Return the (x, y) coordinate for the center point of the cell that contains the specified text.  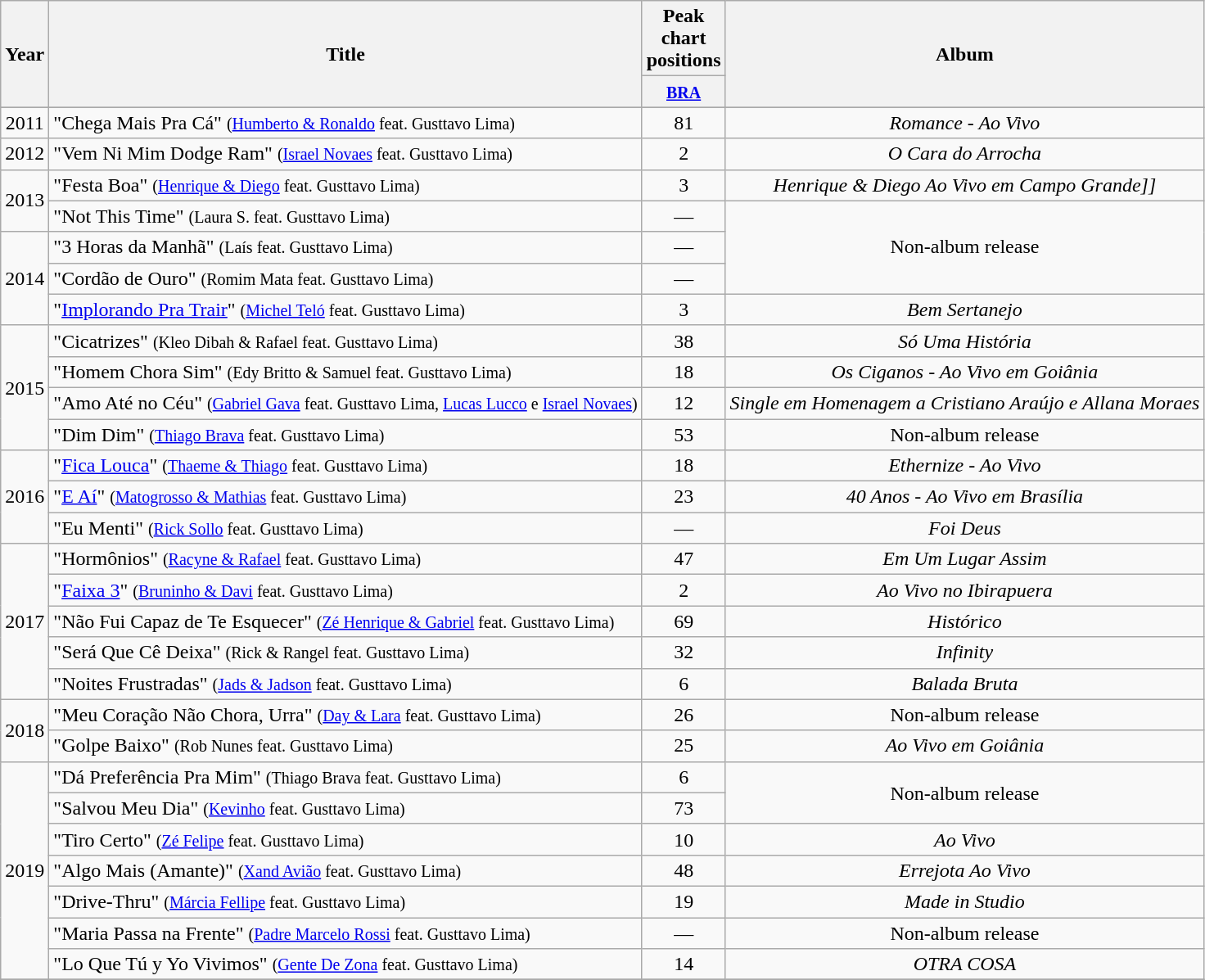
Em Um Lugar Assim (964, 559)
"Not This Time" (Laura S. feat. Gusttavo Lima) (345, 216)
"Cordão de Ouro" (Romim Mata feat. Gusttavo Lima) (345, 278)
Errejota Ao Vivo (964, 870)
"Dá Preferência Pra Mim" (Thiago Brava feat. Gusttavo Lima) (345, 777)
"Cicatrizes" (Kleo Dibah & Rafael feat. Gusttavo Lima) (345, 341)
2015 (25, 387)
"Vem Ni Mim Dodge Ram" (Israel Novaes feat. Gusttavo Lima) (345, 154)
Title (345, 54)
"Será Que Cê Deixa" (Rick & Rangel feat. Gusttavo Lima) (345, 653)
"Drive-Thru" (Márcia Fellipe feat. Gusttavo Lima) (345, 901)
"Homem Chora Sim" (Edy Britto & Samuel feat. Gusttavo Lima) (345, 372)
Histórico (964, 621)
47 (684, 559)
"Dim Dim" (Thiago Brava feat. Gusttavo Lima) (345, 435)
"Não Fui Capaz de Te Esquecer" (Zé Henrique & Gabriel feat. Gusttavo Lima) (345, 621)
"Hormônios" (Racyne & Rafael feat. Gusttavo Lima) (345, 559)
10 (684, 839)
"Chega Mais Pra Cá" (Humberto & Ronaldo feat. Gusttavo Lima) (345, 123)
81 (684, 123)
"Faixa 3" (Bruninho & Davi feat. Gusttavo Lima) (345, 590)
"Lo Que Tú y Yo Vivimos" (Gente De Zona feat. Gusttavo Lima) (345, 964)
Single em Homenagem a Cristiano Araújo e Allana Moraes (964, 403)
O Cara do Arrocha (964, 154)
48 (684, 870)
Só Uma História (964, 341)
32 (684, 653)
Foi Deus (964, 528)
"Tiro Certo" (Zé Felipe feat. Gusttavo Lima) (345, 839)
"Festa Boa" (Henrique & Diego feat. Gusttavo Lima) (345, 185)
Album (964, 54)
"Eu Menti" (Rick Sollo feat. Gusttavo Lima) (345, 528)
2014 (25, 278)
Year (25, 54)
"Noites Frustradas" (Jads & Jadson feat. Gusttavo Lima) (345, 684)
Henrique & Diego Ao Vivo em Campo Grande]] (964, 185)
2011 (25, 123)
2013 (25, 201)
23 (684, 497)
"Algo Mais (Amante)" (Xand Avião feat. Gusttavo Lima) (345, 870)
"Meu Coração Não Chora, Urra" (Day & Lara feat. Gusttavo Lima) (345, 715)
Os Ciganos - Ao Vivo em Goiânia (964, 372)
40 Anos - Ao Vivo em Brasília (964, 497)
2017 (25, 621)
2012 (25, 154)
26 (684, 715)
"Fica Louca" (Thaeme & Thiago feat. Gusttavo Lima) (345, 466)
Ao Vivo em Goiânia (964, 746)
"E Aí" (Matogrosso & Mathias feat. Gusttavo Lima) (345, 497)
"Amo Até no Céu" (Gabriel Gava feat. Gusttavo Lima, Lucas Lucco e Israel Novaes) (345, 403)
Peak chart positions (684, 38)
"Implorando Pra Trair" (Michel Teló feat. Gusttavo Lima) (345, 309)
Balada Bruta (964, 684)
19 (684, 901)
"Golpe Baixo" (Rob Nunes feat. Gusttavo Lima) (345, 746)
Ao Vivo (964, 839)
2019 (25, 870)
Made in Studio (964, 901)
Ao Vivo no Ibirapuera (964, 590)
14 (684, 964)
2016 (25, 497)
OTRA COSA (964, 964)
38 (684, 341)
2018 (25, 730)
69 (684, 621)
12 (684, 403)
Bem Sertanejo (964, 309)
"Maria Passa na Frente" (Padre Marcelo Rossi feat. Gusttavo Lima) (345, 933)
Infinity (964, 653)
"3 Horas da Manhã" (Laís feat. Gusttavo Lima) (345, 247)
Ethernize - Ao Vivo (964, 466)
73 (684, 808)
BRA (684, 92)
"Salvou Meu Dia" (Kevinho feat. Gusttavo Lima) (345, 808)
Romance - Ao Vivo (964, 123)
25 (684, 746)
53 (684, 435)
